Search for the cell housing the specified text and yield its [x, y] center coordinate. 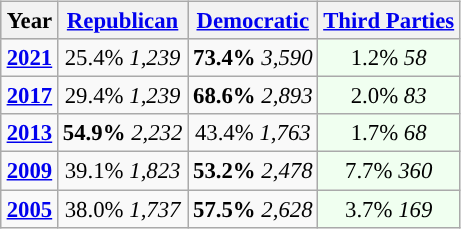
1.7% 68 [389, 133]
38.0% 1,737 [122, 209]
1.2% 58 [389, 58]
Republican [122, 21]
53.2% 2,478 [253, 171]
54.9% 2,232 [122, 133]
43.4% 1,763 [253, 133]
68.6% 2,893 [253, 96]
25.4% 1,239 [122, 58]
7.7% 360 [389, 171]
39.1% 1,823 [122, 171]
2017 [29, 96]
2005 [29, 209]
2013 [29, 133]
2021 [29, 58]
2009 [29, 171]
73.4% 3,590 [253, 58]
Third Parties [389, 21]
29.4% 1,239 [122, 96]
2.0% 83 [389, 96]
3.7% 169 [389, 209]
57.5% 2,628 [253, 209]
Democratic [253, 21]
Year [29, 21]
